Provide the [X, Y] coordinate of the cell's center where the given text is located.  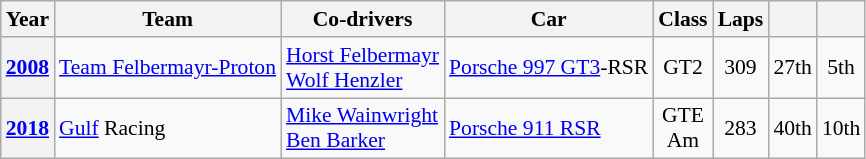
40th [792, 128]
Class [682, 19]
GTEAm [682, 128]
Co-drivers [362, 19]
Porsche 911 RSR [548, 128]
309 [741, 68]
27th [792, 68]
Year [28, 19]
Porsche 997 GT3-RSR [548, 68]
5th [842, 68]
2008 [28, 68]
Team [168, 19]
2018 [28, 128]
Horst Felbermayr Wolf Henzler [362, 68]
Gulf Racing [168, 128]
Laps [741, 19]
Team Felbermayr-Proton [168, 68]
283 [741, 128]
GT2 [682, 68]
10th [842, 128]
Car [548, 19]
Mike Wainwright Ben Barker [362, 128]
